Provide the (X, Y) coordinate of the cell's center where the given text is located.  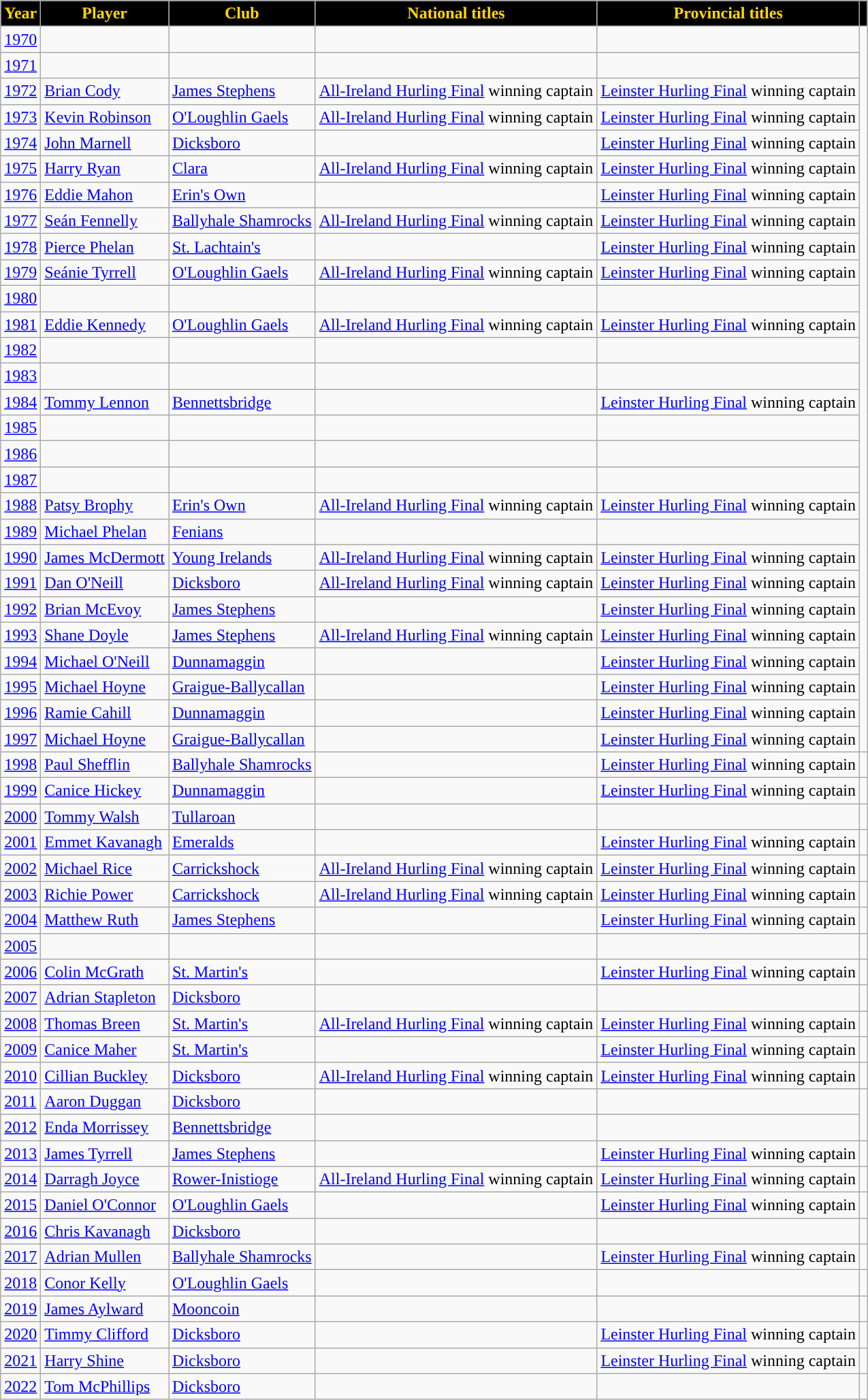
Fenians (242, 532)
2010 (20, 1075)
Year (20, 14)
2014 (20, 1179)
1972 (20, 91)
Richie Power (105, 894)
2001 (20, 843)
James McDermott (105, 557)
1996 (20, 713)
1984 (20, 402)
1986 (20, 454)
2005 (20, 946)
1980 (20, 298)
Michael O'Neill (105, 661)
St. Lachtain's (242, 246)
Chris Kavanagh (105, 1231)
1998 (20, 765)
Timmy Clifford (105, 1335)
1983 (20, 376)
Matthew Ruth (105, 920)
Kevin Robinson (105, 117)
Tullaroan (242, 817)
1992 (20, 609)
James Aylward (105, 1309)
1978 (20, 246)
Cillian Buckley (105, 1075)
2002 (20, 868)
Colin McGrath (105, 972)
Brian Cody (105, 91)
2013 (20, 1154)
1989 (20, 532)
Mooncoin (242, 1309)
2004 (20, 920)
Ramie Cahill (105, 713)
2016 (20, 1231)
Enda Morrissey (105, 1127)
1974 (20, 143)
1971 (20, 65)
Michael Phelan (105, 532)
1991 (20, 583)
Canice Maher (105, 1049)
Clara (242, 169)
2021 (20, 1361)
1975 (20, 169)
1973 (20, 117)
2017 (20, 1257)
Emmet Kavanagh (105, 843)
2022 (20, 1386)
1993 (20, 635)
2000 (20, 817)
Club (242, 14)
Canice Hickey (105, 791)
Thomas Breen (105, 1024)
2003 (20, 894)
2006 (20, 972)
1988 (20, 506)
Seán Fennelly (105, 221)
2011 (20, 1101)
1994 (20, 661)
Provincial titles (728, 14)
Young Irelands (242, 557)
Emeralds (242, 843)
2018 (20, 1283)
1979 (20, 272)
Player (105, 14)
James Tyrrell (105, 1154)
Tom McPhillips (105, 1386)
1990 (20, 557)
Brian McEvoy (105, 609)
2008 (20, 1024)
Paul Shefflin (105, 765)
Aaron Duggan (105, 1101)
Adrian Mullen (105, 1257)
2007 (20, 998)
Pierce Phelan (105, 246)
2015 (20, 1205)
1976 (20, 195)
1987 (20, 480)
1977 (20, 221)
Shane Doyle (105, 635)
Harry Ryan (105, 169)
2019 (20, 1309)
John Marnell (105, 143)
Darragh Joyce (105, 1179)
1995 (20, 687)
Tommy Lennon (105, 402)
Conor Kelly (105, 1283)
Daniel O'Connor (105, 1205)
1981 (20, 325)
Patsy Brophy (105, 506)
National titles (456, 14)
Eddie Kennedy (105, 325)
1997 (20, 738)
Seánie Tyrrell (105, 272)
Michael Rice (105, 868)
Harry Shine (105, 1361)
1999 (20, 791)
1982 (20, 351)
2009 (20, 1049)
Rower-Inistioge (242, 1179)
Tommy Walsh (105, 817)
Adrian Stapleton (105, 998)
2012 (20, 1127)
1985 (20, 428)
Dan O'Neill (105, 583)
2020 (20, 1335)
Eddie Mahon (105, 195)
1970 (20, 39)
